Pinpoint the cell where the given text exists, returning its [X, Y] midpoint coordinate. 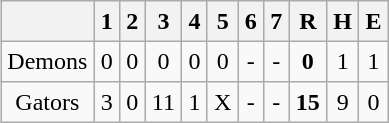
6 [251, 21]
H [343, 21]
Gators [48, 102]
7 [277, 21]
2 [133, 21]
5 [222, 21]
15 [308, 102]
4 [195, 21]
Demons [48, 61]
9 [343, 102]
X [222, 102]
11 [164, 102]
E [374, 21]
R [308, 21]
